Locate the cell with the specified text and output its [X, Y] center coordinate. 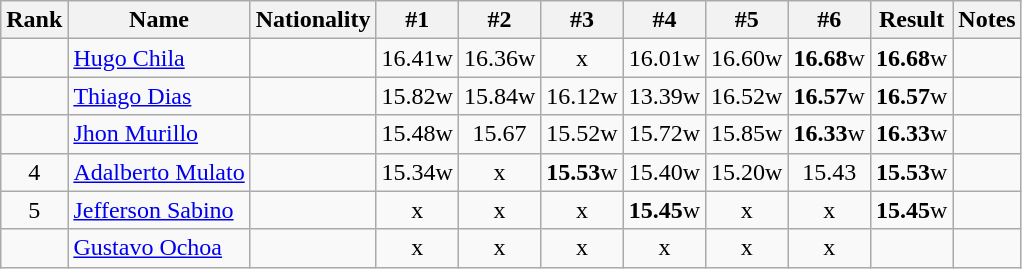
15.20w [747, 172]
#4 [664, 20]
#6 [829, 20]
5 [34, 210]
Thiago Dias [159, 96]
4 [34, 172]
15.52w [582, 134]
16.12w [582, 96]
15.67 [499, 134]
16.41w [417, 58]
#2 [499, 20]
Notes [987, 20]
#1 [417, 20]
15.82w [417, 96]
Gustavo Ochoa [159, 248]
#3 [582, 20]
16.52w [747, 96]
15.48w [417, 134]
16.01w [664, 58]
Adalberto Mulato [159, 172]
15.34w [417, 172]
15.84w [499, 96]
Jhon Murillo [159, 134]
Hugo Chila [159, 58]
15.85w [747, 134]
15.40w [664, 172]
15.43 [829, 172]
Rank [34, 20]
15.72w [664, 134]
Result [911, 20]
Jefferson Sabino [159, 210]
13.39w [664, 96]
#5 [747, 20]
Name [159, 20]
Nationality [313, 20]
16.36w [499, 58]
16.60w [747, 58]
